Search for the cell housing the specified text and yield its [X, Y] center coordinate. 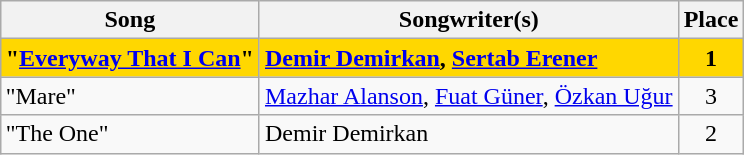
1 [711, 58]
Mazhar Alanson, Fuat Güner, Özkan Uğur [468, 96]
2 [711, 134]
Demir Demirkan [468, 134]
3 [711, 96]
Song [130, 20]
Songwriter(s) [468, 20]
"The One" [130, 134]
"Mare" [130, 96]
Demir Demirkan, Sertab Erener [468, 58]
Place [711, 20]
"Everyway That I Can" [130, 58]
